Determine the [x, y] coordinate at the center of the cell enclosing the given text.  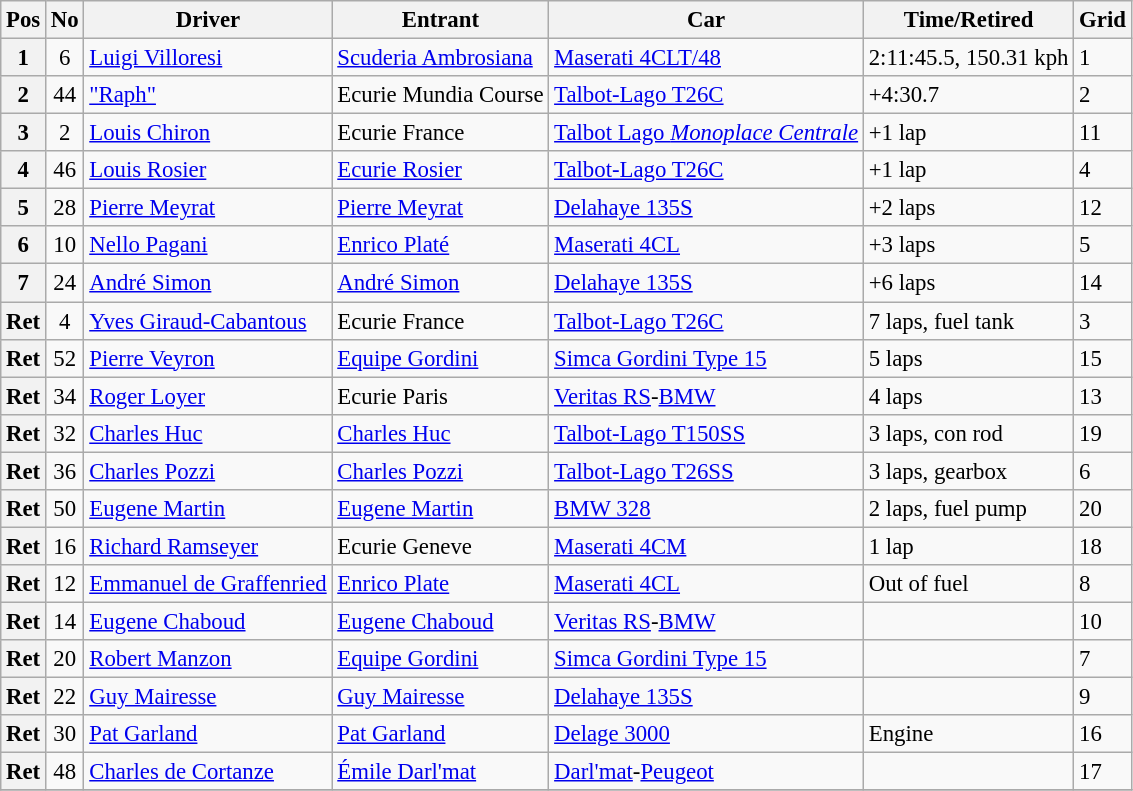
Engine [968, 734]
Robert Manzon [208, 659]
+6 laps [968, 283]
Pos [24, 20]
Émile Darl'mat [440, 772]
2:11:45.5, 150.31 kph [968, 58]
Pierre Veyron [208, 358]
Driver [208, 20]
Ecurie Rosier [440, 170]
32 [65, 433]
+4:30.7 [968, 95]
3 laps, con rod [968, 433]
Ecurie Mundia Course [440, 95]
24 [65, 283]
+3 laps [968, 245]
No [65, 20]
19 [1102, 433]
18 [1102, 546]
4 laps [968, 396]
50 [65, 509]
Luigi Villoresi [208, 58]
BMW 328 [706, 509]
7 laps, fuel tank [968, 321]
30 [65, 734]
Darl'mat-Peugeot [706, 772]
Ecurie Geneve [440, 546]
34 [65, 396]
46 [65, 170]
Louis Rosier [208, 170]
Grid [1102, 20]
28 [65, 208]
15 [1102, 358]
Delage 3000 [706, 734]
Emmanuel de Graffenried [208, 584]
Enrico Platé [440, 245]
Enrico Plate [440, 584]
"Raph" [208, 95]
Time/Retired [968, 20]
Louis Chiron [208, 133]
Maserati 4CLT/48 [706, 58]
Car [706, 20]
Ecurie Paris [440, 396]
Roger Loyer [208, 396]
17 [1102, 772]
3 laps, gearbox [968, 471]
22 [65, 697]
Entrant [440, 20]
1 lap [968, 546]
Out of fuel [968, 584]
Maserati 4CM [706, 546]
Scuderia Ambrosiana [440, 58]
44 [65, 95]
Talbot-Lago T150SS [706, 433]
Nello Pagani [208, 245]
Talbot-Lago T26SS [706, 471]
8 [1102, 584]
48 [65, 772]
Charles de Cortanze [208, 772]
Talbot Lago Monoplace Centrale [706, 133]
11 [1102, 133]
36 [65, 471]
13 [1102, 396]
2 laps, fuel pump [968, 509]
5 laps [968, 358]
Richard Ramseyer [208, 546]
+2 laps [968, 208]
52 [65, 358]
Yves Giraud-Cabantous [208, 321]
9 [1102, 697]
